Extract the [x, y] coordinate from the center of the cell holding the provided text.  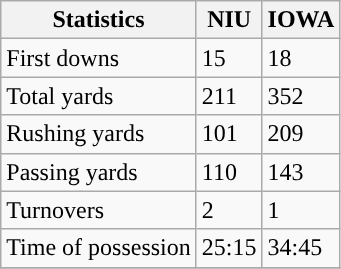
NIU [229, 20]
25:15 [229, 248]
Total yards [99, 96]
Statistics [99, 20]
Time of possession [99, 248]
First downs [99, 58]
Rushing yards [99, 134]
110 [229, 172]
209 [301, 134]
18 [301, 58]
101 [229, 134]
34:45 [301, 248]
Passing yards [99, 172]
1 [301, 210]
Turnovers [99, 210]
352 [301, 96]
2 [229, 210]
15 [229, 58]
211 [229, 96]
IOWA [301, 20]
143 [301, 172]
